Locate the cell with the specified text and output its (x, y) center coordinate. 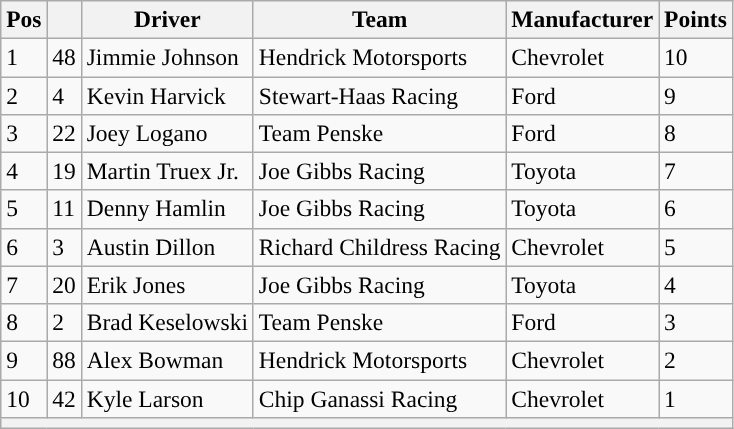
Pos (24, 19)
Denny Hamlin (167, 209)
Joey Logano (167, 133)
Richard Childress Racing (379, 247)
Austin Dillon (167, 247)
Kyle Larson (167, 398)
Kevin Harvick (167, 95)
Chip Ganassi Racing (379, 398)
Erik Jones (167, 285)
Brad Keselowski (167, 322)
48 (64, 57)
Points (696, 19)
19 (64, 171)
Stewart-Haas Racing (379, 95)
Jimmie Johnson (167, 57)
88 (64, 360)
Manufacturer (582, 19)
22 (64, 133)
11 (64, 209)
42 (64, 398)
Martin Truex Jr. (167, 171)
Driver (167, 19)
Alex Bowman (167, 360)
Team (379, 19)
20 (64, 285)
